Extract the [X, Y] coordinate from the center of the cell holding the provided text.  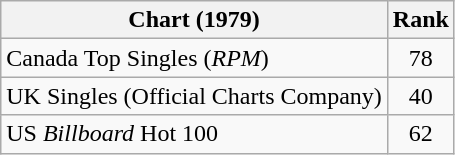
62 [420, 134]
US Billboard Hot 100 [194, 134]
Rank [420, 20]
Chart (1979) [194, 20]
40 [420, 96]
78 [420, 58]
UK Singles (Official Charts Company) [194, 96]
Canada Top Singles (RPM) [194, 58]
